Provide the [x, y] coordinate of the cell's center where the given text is located.  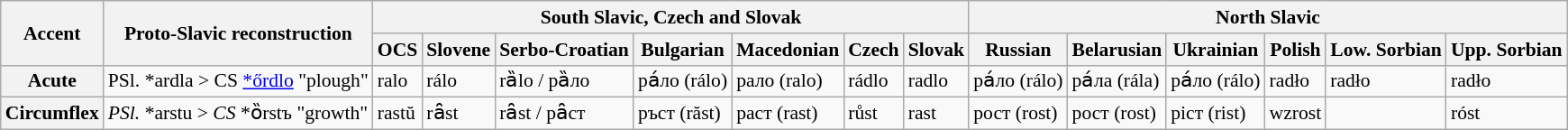
North Slavic [1267, 17]
rastŭ [398, 114]
Circumflex [52, 114]
Accent [52, 32]
radlo [937, 81]
рало (ralo) [788, 81]
rȃst / ра̑ст [564, 114]
Slovak [937, 50]
Macedonian [788, 50]
Ukrainian [1215, 50]
South Slavic, Czech and Slovak [670, 17]
rast [937, 114]
ріст (rist) [1215, 114]
róst [1507, 114]
Acute [52, 81]
rȁlo / ра̏ло [564, 81]
ръст (răst) [683, 114]
PSl. *ardla > CS *őrdlo "plough" [238, 81]
Upp. Sorbian [1507, 50]
Slovene [458, 50]
раст (rast) [788, 114]
OCS [398, 50]
rálo [458, 81]
Proto-Slavic reconstruction [238, 32]
ра́ла (rála) [1117, 81]
rȃst [458, 114]
Serbo-Croatian [564, 50]
Polish [1296, 50]
Belarusian [1117, 50]
rádlo [873, 81]
PSl. *arstu > CS *ȍrstъ "growth" [238, 114]
Bulgarian [683, 50]
Czech [873, 50]
Low. Sorbian [1386, 50]
ralo [398, 81]
wzrost [1296, 114]
Russian [1018, 50]
růst [873, 114]
